Locate the cell with the specified text and output its [X, Y] center coordinate. 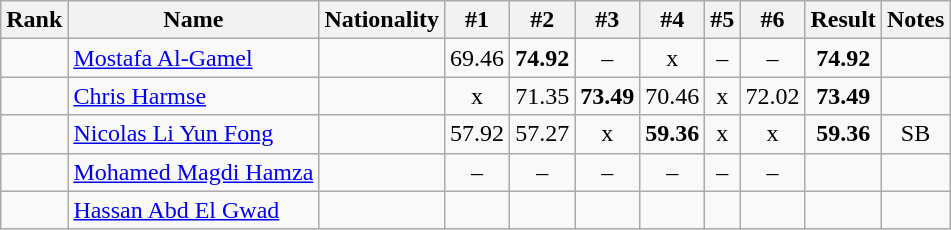
#3 [608, 20]
Result [843, 20]
Mohamed Magdi Hamza [194, 172]
#6 [772, 20]
57.27 [542, 134]
Notes [915, 20]
Chris Harmse [194, 96]
70.46 [672, 96]
71.35 [542, 96]
Rank [34, 20]
72.02 [772, 96]
#5 [722, 20]
#2 [542, 20]
Name [194, 20]
Nicolas Li Yun Fong [194, 134]
Nationality [382, 20]
#1 [478, 20]
Hassan Abd El Gwad [194, 210]
57.92 [478, 134]
SB [915, 134]
69.46 [478, 58]
#4 [672, 20]
Mostafa Al-Gamel [194, 58]
